Extract the [X, Y] coordinate from the center of the cell holding the provided text.  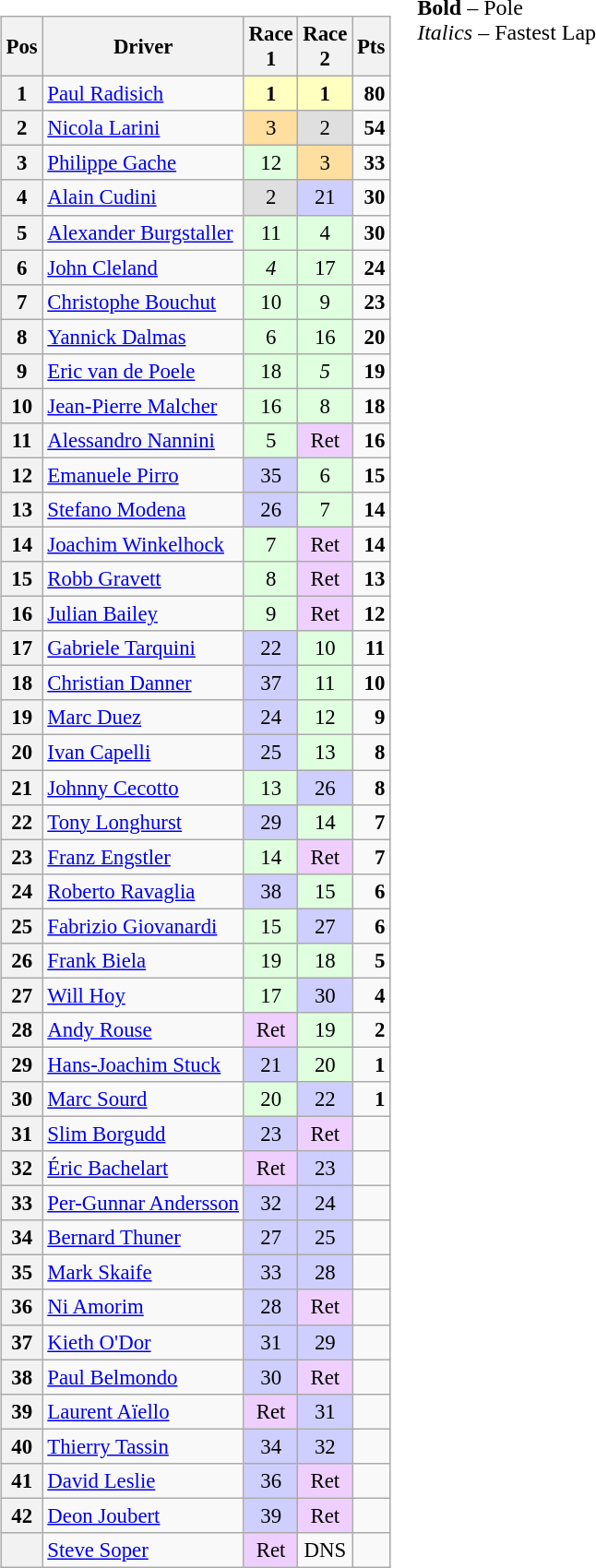
Thierry Tassin [143, 1446]
Race2 [325, 46]
Fabrizio Giovanardi [143, 926]
Alessandro Nannini [143, 441]
Marc Sourd [143, 1099]
Johnny Cecotto [143, 787]
Laurent Aïello [143, 1411]
41 [22, 1480]
Alain Cudini [143, 197]
Julian Bailey [143, 614]
DNS [325, 1550]
John Cleland [143, 267]
Mark Skaife [143, 1273]
Race1 [271, 46]
Stefano Modena [143, 510]
Christian Danner [143, 683]
80 [371, 94]
David Leslie [143, 1480]
Pts [371, 46]
Franz Engstler [143, 857]
Emanuele Pirro [143, 475]
Hans-Joachim Stuck [143, 1064]
Gabriele Tarquini [143, 648]
Paul Radisich [143, 94]
Bernard Thuner [143, 1238]
Philippe Gache [143, 163]
Alexander Burgstaller [143, 232]
Paul Belmondo [143, 1377]
Marc Duez [143, 718]
Éric Bachelart [143, 1169]
40 [22, 1446]
Jean-Pierre Malcher [143, 406]
42 [22, 1515]
Joachim Winkelhock [143, 544]
Ni Amorim [143, 1307]
Will Hoy [143, 995]
Kieth O'Dor [143, 1342]
Slim Borgudd [143, 1134]
Robb Gravett [143, 579]
54 [371, 128]
Steve Soper [143, 1550]
Christophe Bouchut [143, 302]
Driver [143, 46]
Deon Joubert [143, 1515]
Ivan Capelli [143, 753]
Nicola Larini [143, 128]
Tony Longhurst [143, 822]
Per-Gunnar Andersson [143, 1204]
Eric van de Poele [143, 371]
Andy Rouse [143, 1030]
Roberto Ravaglia [143, 891]
Yannick Dalmas [143, 337]
Pos [22, 46]
Frank Biela [143, 960]
